From the cell containing the given text, extract its center point as [x, y] coordinate. 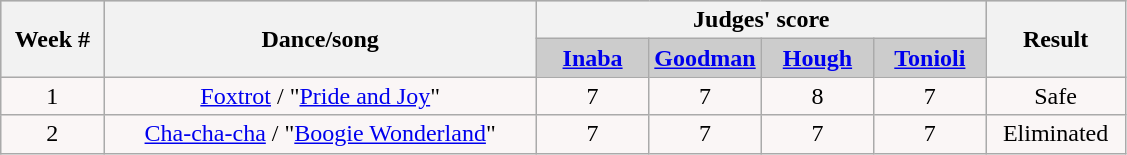
2 [52, 134]
Goodman [705, 58]
Week # [52, 39]
Dance/song [320, 39]
Hough [817, 58]
8 [817, 96]
Tonioli [930, 58]
Eliminated [1056, 134]
Foxtrot / "Pride and Joy" [320, 96]
Result [1056, 39]
Cha-cha-cha / "Boogie Wonderland" [320, 134]
Safe [1056, 96]
1 [52, 96]
Judges' score [761, 20]
Inaba [592, 58]
